Return [X, Y] of the center of cell containing provided text 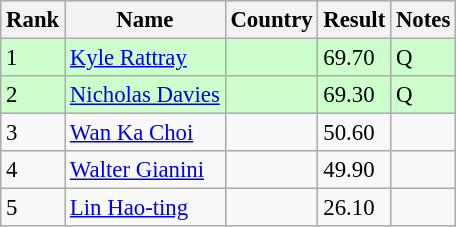
Wan Ka Choi [146, 133]
1 [33, 58]
50.60 [354, 133]
69.30 [354, 95]
Notes [424, 20]
Result [354, 20]
3 [33, 133]
2 [33, 95]
Walter Gianini [146, 170]
69.70 [354, 58]
26.10 [354, 208]
Country [272, 20]
Kyle Rattray [146, 58]
49.90 [354, 170]
5 [33, 208]
Nicholas Davies [146, 95]
Name [146, 20]
Rank [33, 20]
Lin Hao-ting [146, 208]
4 [33, 170]
